Search for the cell housing the specified text and yield its (x, y) center coordinate. 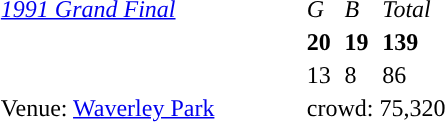
8 (360, 75)
20 (322, 42)
13 (322, 75)
19 (360, 42)
